Return [X, Y] of the center of cell containing provided text 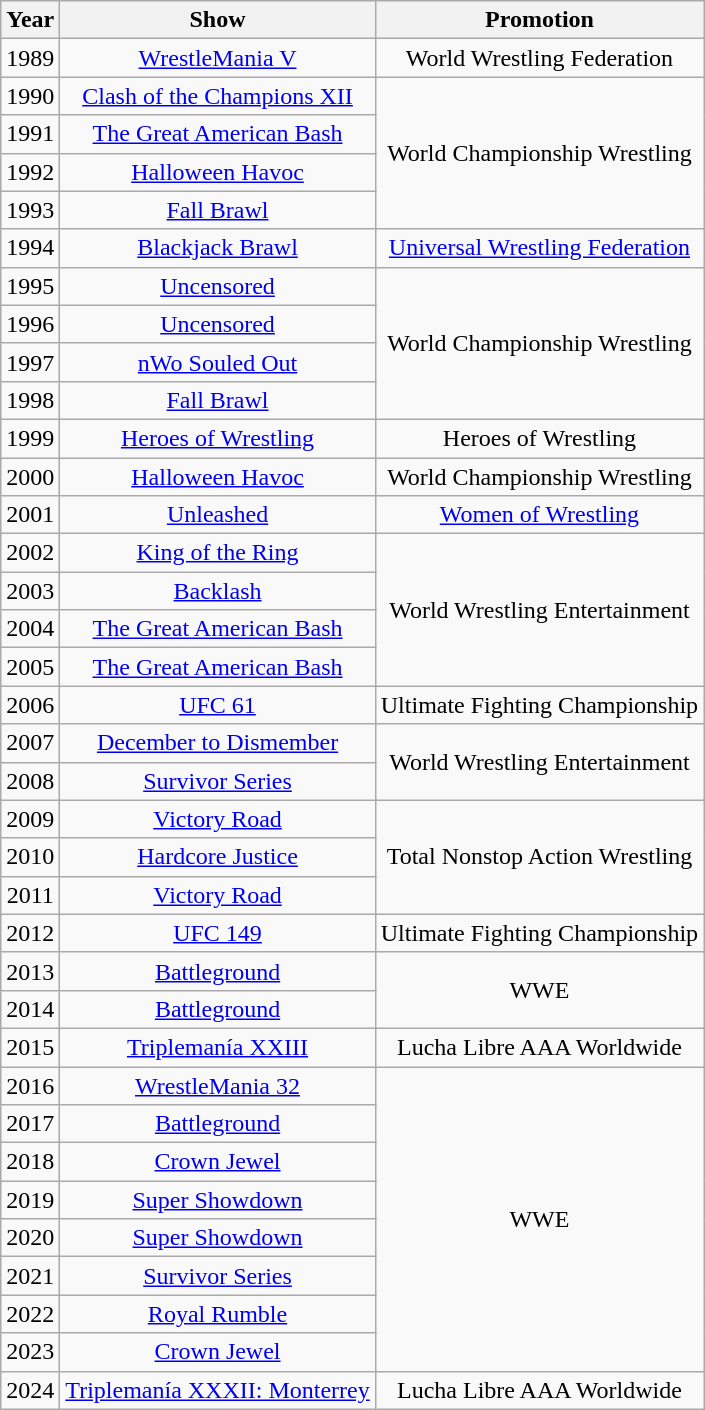
2013 [30, 971]
2016 [30, 1085]
2022 [30, 1314]
2019 [30, 1200]
December to Dismember [218, 743]
Triplemanía XXIII [218, 1047]
2001 [30, 515]
UFC 61 [218, 705]
2020 [30, 1238]
1992 [30, 172]
2012 [30, 933]
2007 [30, 743]
Blackjack Brawl [218, 248]
Universal Wrestling Federation [539, 248]
2023 [30, 1352]
2010 [30, 857]
nWo Souled Out [218, 362]
2018 [30, 1162]
2005 [30, 667]
1989 [30, 58]
1994 [30, 248]
King of the Ring [218, 553]
2015 [30, 1047]
Clash of the Champions XII [218, 96]
2004 [30, 629]
1991 [30, 134]
Total Nonstop Action Wrestling [539, 857]
2002 [30, 553]
WrestleMania V [218, 58]
2021 [30, 1276]
1995 [30, 286]
World Wrestling Federation [539, 58]
2000 [30, 477]
1997 [30, 362]
Hardcore Justice [218, 857]
1998 [30, 400]
Year [30, 20]
Royal Rumble [218, 1314]
1993 [30, 210]
Unleashed [218, 515]
2003 [30, 591]
WrestleMania 32 [218, 1085]
Backlash [218, 591]
2011 [30, 895]
2017 [30, 1124]
UFC 149 [218, 933]
2006 [30, 705]
1996 [30, 324]
2009 [30, 819]
1990 [30, 96]
2008 [30, 781]
2024 [30, 1390]
Triplemanía XXXII: Monterrey [218, 1390]
Promotion [539, 20]
Women of Wrestling [539, 515]
1999 [30, 438]
2014 [30, 1009]
Show [218, 20]
